Provide the (X, Y) coordinate of the cell's center where the given text is located.  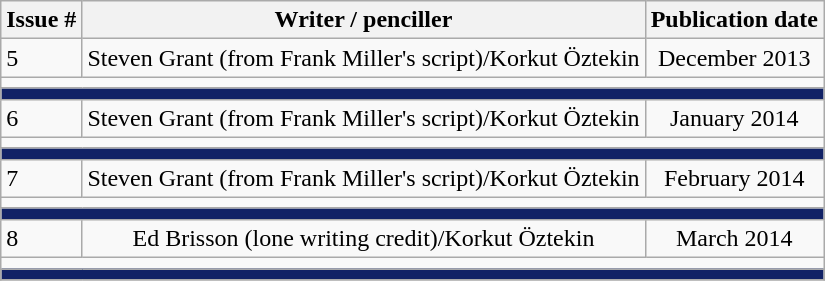
Publication date (734, 20)
Issue # (42, 20)
8 (42, 238)
March 2014 (734, 238)
December 2013 (734, 58)
5 (42, 58)
7 (42, 178)
Ed Brisson (lone writing credit)/Korkut Öztekin (364, 238)
January 2014 (734, 118)
6 (42, 118)
Writer / penciller (364, 20)
February 2014 (734, 178)
